Locate the cell with the specified text and output its (X, Y) center coordinate. 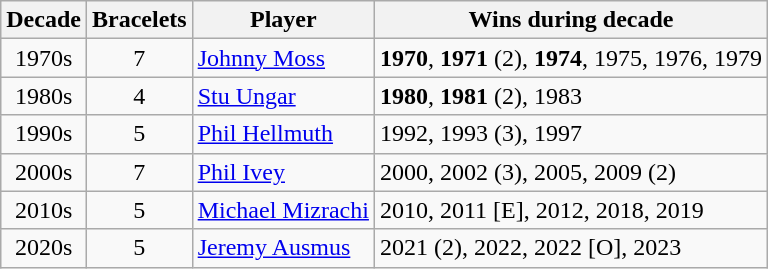
2000, 2002 (3), 2005, 2009 (2) (570, 172)
2000s (44, 172)
Johnny Moss (283, 58)
2010, 2011 [E], 2012, 2018, 2019 (570, 210)
1992, 1993 (3), 1997 (570, 134)
2021 (2), 2022, 2022 [O], 2023 (570, 248)
1980, 1981 (2), 1983 (570, 96)
Stu Ungar (283, 96)
1990s (44, 134)
2010s (44, 210)
Phil Ivey (283, 172)
1970, 1971 (2), 1974, 1975, 1976, 1979 (570, 58)
4 (139, 96)
Player (283, 20)
2020s (44, 248)
Jeremy Ausmus (283, 248)
Michael Mizrachi (283, 210)
Phil Hellmuth (283, 134)
Wins during decade (570, 20)
Decade (44, 20)
Bracelets (139, 20)
1970s (44, 58)
1980s (44, 96)
